From the cell containing the given text, extract its center point as [X, Y] coordinate. 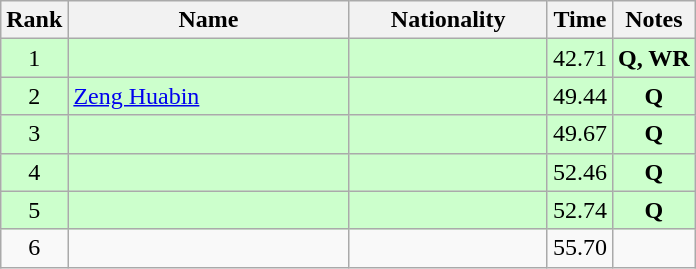
49.44 [580, 96]
52.46 [580, 172]
Name [208, 20]
Rank [34, 20]
5 [34, 210]
6 [34, 248]
Q, WR [654, 58]
42.71 [580, 58]
Nationality [448, 20]
3 [34, 134]
2 [34, 96]
Time [580, 20]
1 [34, 58]
Zeng Huabin [208, 96]
Notes [654, 20]
4 [34, 172]
55.70 [580, 248]
52.74 [580, 210]
49.67 [580, 134]
